Pinpoint the cell where the given text exists, returning its (X, Y) midpoint coordinate. 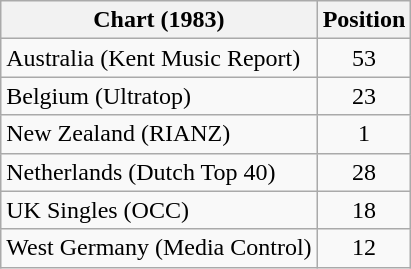
12 (364, 248)
Netherlands (Dutch Top 40) (159, 172)
West Germany (Media Control) (159, 248)
18 (364, 210)
Australia (Kent Music Report) (159, 58)
Belgium (Ultratop) (159, 96)
1 (364, 134)
53 (364, 58)
28 (364, 172)
New Zealand (RIANZ) (159, 134)
Chart (1983) (159, 20)
UK Singles (OCC) (159, 210)
Position (364, 20)
23 (364, 96)
